Provide the (x, y) coordinate of the cell's center where the given text is located.  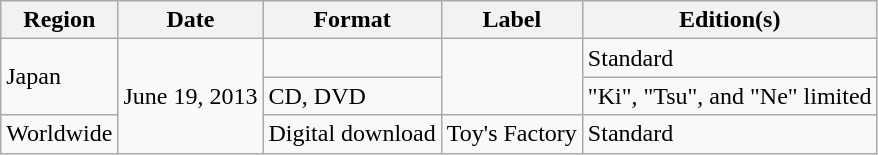
Region (60, 20)
Toy's Factory (512, 134)
Format (352, 20)
Worldwide (60, 134)
Edition(s) (730, 20)
Japan (60, 77)
Digital download (352, 134)
CD, DVD (352, 96)
"Ki", "Tsu", and "Ne" limited (730, 96)
Label (512, 20)
Date (190, 20)
June 19, 2013 (190, 96)
